Capture the cell that displays the provided text and extract its (X, Y) central coordinate. 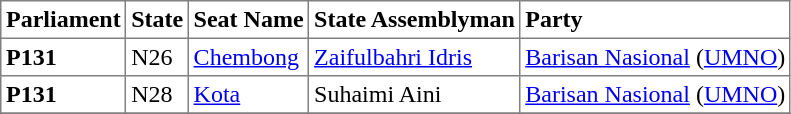
Seat Name (248, 20)
Suhaimi Aini (414, 95)
N28 (157, 95)
Party (655, 20)
State Assemblyman (414, 20)
Parliament (64, 20)
Chembong (248, 57)
State (157, 20)
Zaifulbahri Idris (414, 57)
Kota (248, 95)
N26 (157, 57)
